Search for the cell housing the specified text and yield its [X, Y] center coordinate. 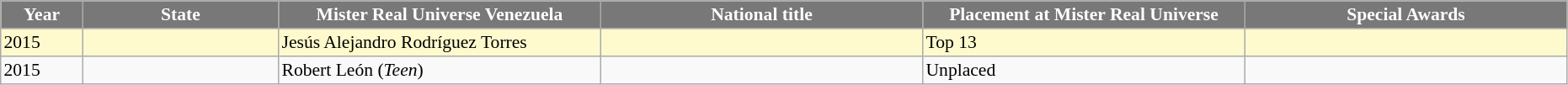
Unplaced [1084, 71]
Robert León (Teen) [440, 71]
Top 13 [1084, 42]
Jesús Alejandro Rodríguez Torres [440, 42]
Year [42, 15]
Mister Real Universe Venezuela [440, 15]
National title [761, 15]
Special Awards [1405, 15]
State [180, 15]
Placement at Mister Real Universe [1084, 15]
